Pinpoint the cell where the given text exists, returning its (x, y) midpoint coordinate. 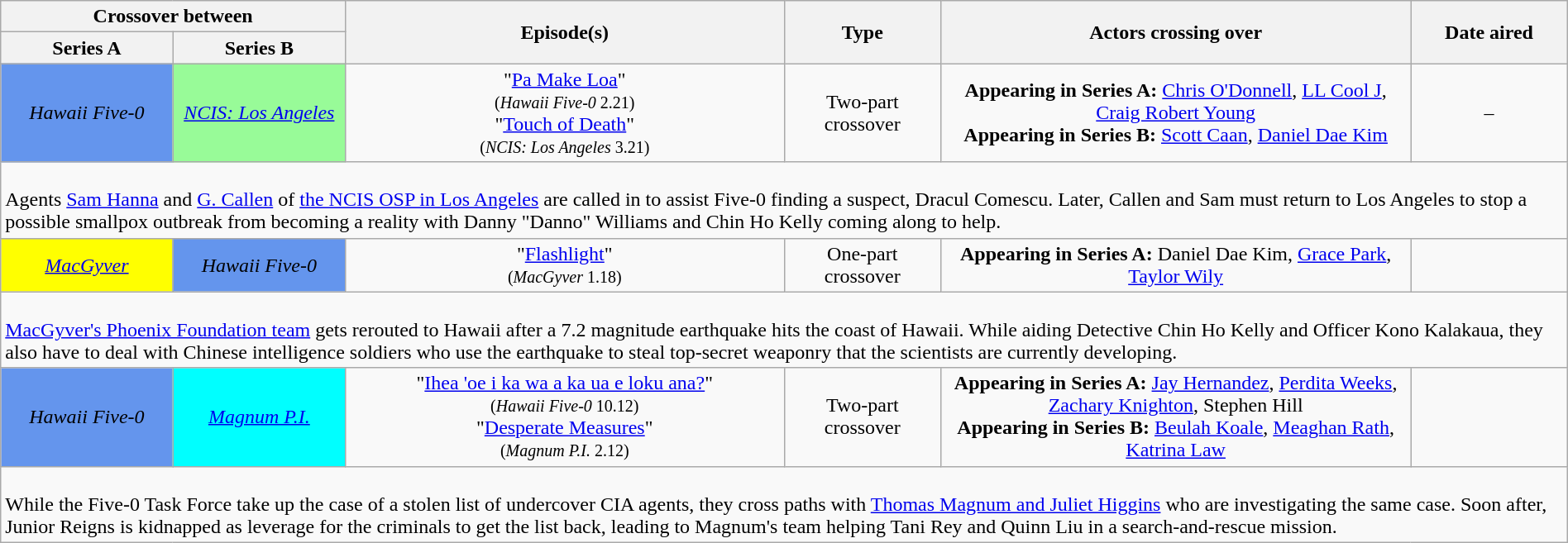
Date aired (1489, 32)
Series B (259, 48)
Appearing in Series A: Jay Hernandez, Perdita Weeks, Zachary Knighton, Stephen HillAppearing in Series B: Beulah Koale, Meaghan Rath, Katrina Law (1175, 417)
Appearing in Series A: Chris O'Donnell, LL Cool J, Craig Robert YoungAppearing in Series B: Scott Caan, Daniel Dae Kim (1175, 112)
Crossover between (174, 17)
Series A (87, 48)
Actors crossing over (1175, 32)
Episode(s) (566, 32)
Magnum P.I. (259, 417)
Type (862, 32)
Appearing in Series A: Daniel Dae Kim, Grace Park, Taylor Wily (1175, 264)
– (1489, 112)
"Ihea 'oe i ka wa a ka ua e loku ana?"(Hawaii Five-0 10.12) "Desperate Measures"(Magnum P.I. 2.12) (566, 417)
NCIS: Los Angeles (259, 112)
"Pa Make Loa"(Hawaii Five-0 2.21)"Touch of Death"(NCIS: Los Angeles 3.21) (566, 112)
"Flashlight"(MacGyver 1.18) (566, 264)
One-part crossover (862, 264)
MacGyver (87, 264)
